Scan for the cell matching the given text and deliver its [X, Y] coordinate at center. 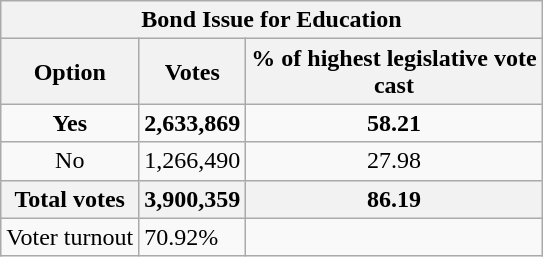
Total votes [70, 199]
86.19 [394, 199]
Bond Issue for Education [272, 20]
27.98 [394, 161]
1,266,490 [192, 161]
% of highest legislative votecast [394, 72]
Votes [192, 72]
Voter turnout [70, 237]
Option [70, 72]
70.92% [192, 237]
Yes [70, 123]
2,633,869 [192, 123]
58.21 [394, 123]
No [70, 161]
3,900,359 [192, 199]
